Find where the given text appears and provide that cell's center as [X, Y] coordinate. 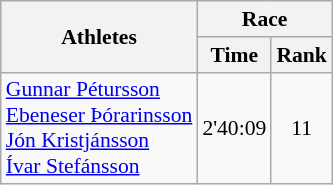
Gunnar PéturssonEbeneser ÞórarinssonJón KristjánssonÍvar Stefánsson [100, 128]
Athletes [100, 36]
11 [302, 128]
Race [264, 19]
Time [234, 55]
Rank [302, 55]
2'40:09 [234, 128]
